From the cell containing the given text, extract its center point as [X, Y] coordinate. 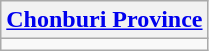
Chonburi Province [104, 20]
